Identify which cell holds the provided text, then report its (X, Y) central coordinate. 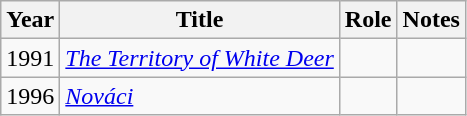
The Territory of White Deer (200, 58)
1991 (30, 58)
Notes (431, 20)
Role (368, 20)
Year (30, 20)
Title (200, 20)
1996 (30, 96)
Nováci (200, 96)
